From the cell containing the given text, extract its center point as [x, y] coordinate. 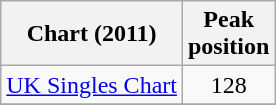
Chart (2011) [92, 34]
128 [228, 85]
Peakposition [228, 34]
UK Singles Chart [92, 85]
